Detect which cell encompasses the target text, then output its [x, y] center coordinate. 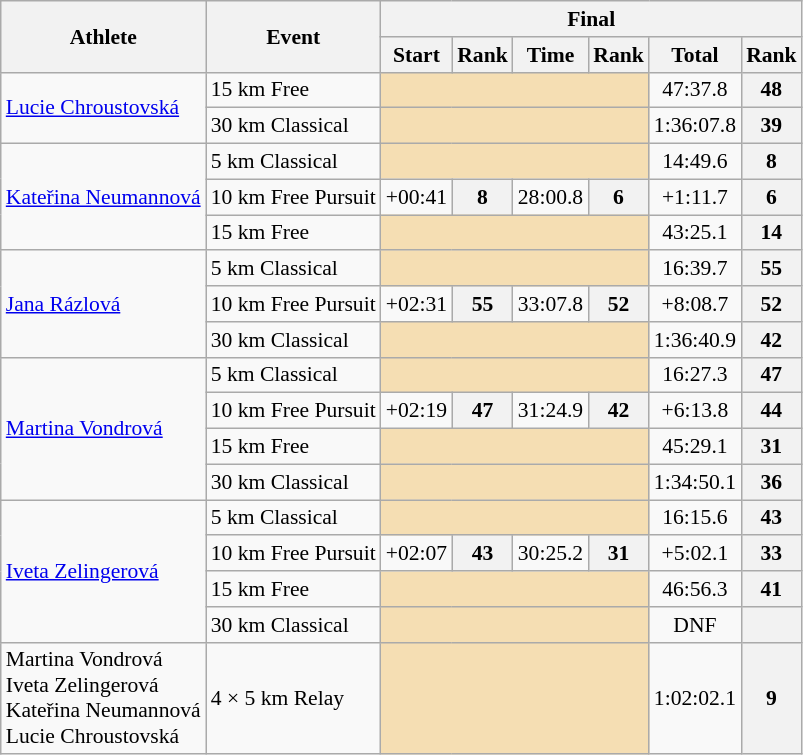
1:34:50.1 [695, 482]
36 [772, 482]
Jana Rázlová [104, 304]
48 [772, 90]
1:36:40.9 [695, 340]
+5:02.1 [695, 554]
46:56.3 [695, 589]
Martina Vondrová [104, 428]
+02:19 [416, 411]
Start [416, 55]
4 × 5 km Relay [294, 698]
Lucie Chroustovská [104, 108]
Event [294, 36]
9 [772, 698]
Iveta Zelingerová [104, 571]
Time [550, 55]
41 [772, 589]
Kateřina Neumannová [104, 198]
Martina VondrováIveta ZelingerováKateřina NeumannováLucie Chroustovská [104, 698]
1:02:02.1 [695, 698]
Final [592, 19]
+8:08.7 [695, 304]
14 [772, 233]
16:39.7 [695, 269]
+1:11.7 [695, 197]
44 [772, 411]
43:25.1 [695, 233]
+00:41 [416, 197]
1:36:07.8 [695, 126]
16:15.6 [695, 518]
+02:07 [416, 554]
47:37.8 [695, 90]
28:00.8 [550, 197]
+6:13.8 [695, 411]
14:49.6 [695, 162]
45:29.1 [695, 447]
33:07.8 [550, 304]
+02:31 [416, 304]
39 [772, 126]
16:27.3 [695, 375]
DNF [695, 625]
Athlete [104, 36]
30:25.2 [550, 554]
Total [695, 55]
31:24.9 [550, 411]
33 [772, 554]
